Provide the (X, Y) coordinate of the cell's center where the given text is located.  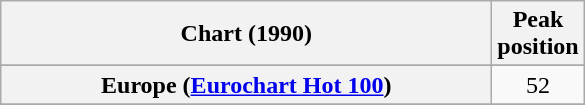
Europe (Eurochart Hot 100) (246, 85)
52 (538, 85)
Peakposition (538, 34)
Chart (1990) (246, 34)
